Scan for the cell matching the given text and deliver its [x, y] coordinate at center. 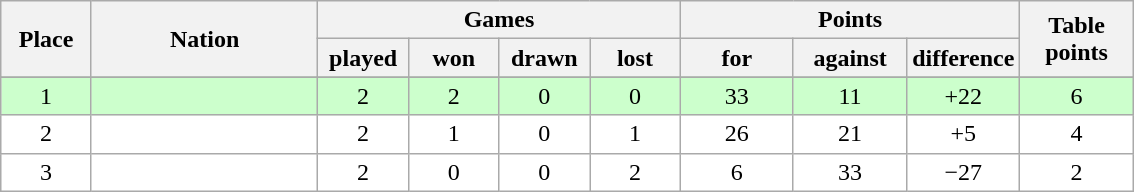
Points [850, 20]
Games [499, 20]
won [454, 58]
+5 [964, 134]
for [736, 58]
−27 [964, 172]
lost [636, 58]
3 [46, 172]
difference [964, 58]
played [364, 58]
21 [850, 134]
4 [1076, 134]
Nation [204, 39]
drawn [544, 58]
11 [850, 96]
Place [46, 39]
+22 [964, 96]
26 [736, 134]
against [850, 58]
Tablepoints [1076, 39]
